Extract the [x, y] coordinate from the center of the cell holding the provided text.  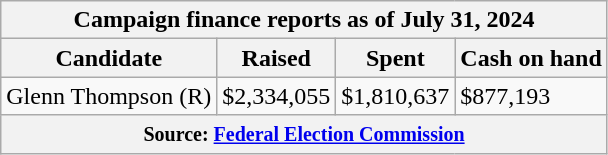
Cash on hand [531, 58]
$877,193 [531, 96]
Glenn Thompson (R) [109, 96]
Campaign finance reports as of July 31, 2024 [304, 20]
Source: Federal Election Commission [304, 134]
Spent [396, 58]
$2,334,055 [276, 96]
Candidate [109, 58]
$1,810,637 [396, 96]
Raised [276, 58]
